Return the [X, Y] coordinate for the center point of the cell that contains the specified text.  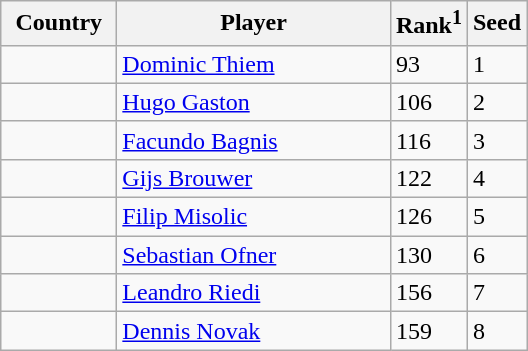
Rank1 [428, 24]
Seed [496, 24]
3 [496, 140]
Facundo Bagnis [254, 140]
Player [254, 24]
116 [428, 140]
93 [428, 64]
159 [428, 331]
5 [496, 217]
4 [496, 178]
7 [496, 293]
156 [428, 293]
130 [428, 255]
106 [428, 102]
2 [496, 102]
1 [496, 64]
Filip Misolic [254, 217]
8 [496, 331]
Gijs Brouwer [254, 178]
Dominic Thiem [254, 64]
Dennis Novak [254, 331]
122 [428, 178]
Hugo Gaston [254, 102]
6 [496, 255]
Country [59, 24]
Sebastian Ofner [254, 255]
126 [428, 217]
Leandro Riedi [254, 293]
